Locate the cell with the specified text and output its (X, Y) center coordinate. 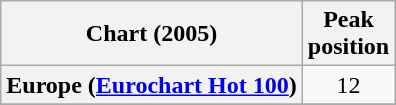
12 (348, 85)
Peakposition (348, 34)
Chart (2005) (152, 34)
Europe (Eurochart Hot 100) (152, 85)
